Search for the cell housing the specified text and yield its [x, y] center coordinate. 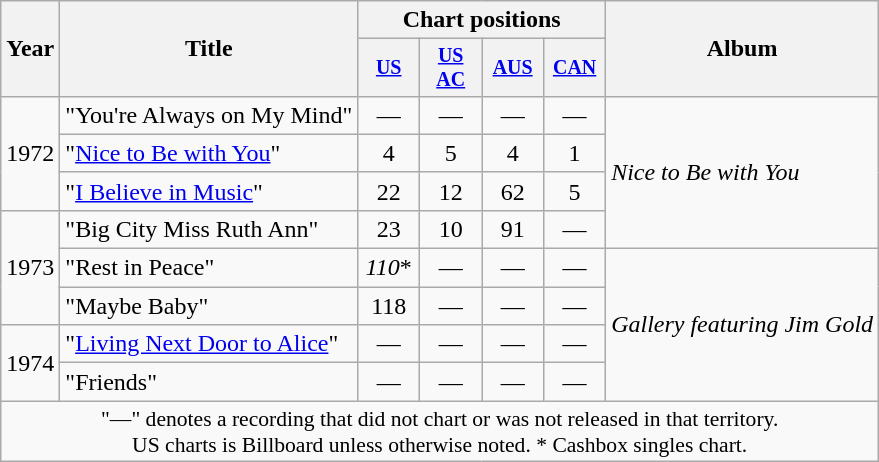
USAC [451, 68]
"Living Next Door to Alice" [209, 344]
US [389, 68]
22 [389, 191]
1973 [30, 267]
118 [389, 306]
1 [575, 153]
AUS [513, 68]
Gallery featuring Jim Gold [742, 325]
CAN [575, 68]
10 [451, 229]
"Friends" [209, 382]
Album [742, 49]
"Maybe Baby" [209, 306]
"Rest in Peace" [209, 268]
Year [30, 49]
62 [513, 191]
Title [209, 49]
"Big City Miss Ruth Ann" [209, 229]
1972 [30, 153]
"Nice to Be with You" [209, 153]
Chart positions [482, 20]
110* [389, 268]
91 [513, 229]
23 [389, 229]
1974 [30, 363]
Nice to Be with You [742, 172]
"I Believe in Music" [209, 191]
"You're Always on My Mind" [209, 115]
12 [451, 191]
